Return the (X, Y) coordinate for the center point of the cell that contains the specified text.  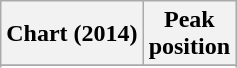
Peakposition (189, 34)
Chart (2014) (72, 34)
